Identify which cell holds the provided text, then report its (x, y) central coordinate. 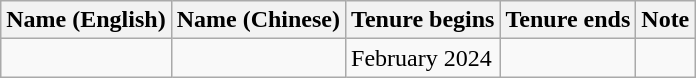
Name (English) (86, 20)
February 2024 (423, 58)
Name (Chinese) (258, 20)
Note (666, 20)
Tenure ends (568, 20)
Tenure begins (423, 20)
